Return the (x, y) coordinate for the center point of the cell that contains the specified text.  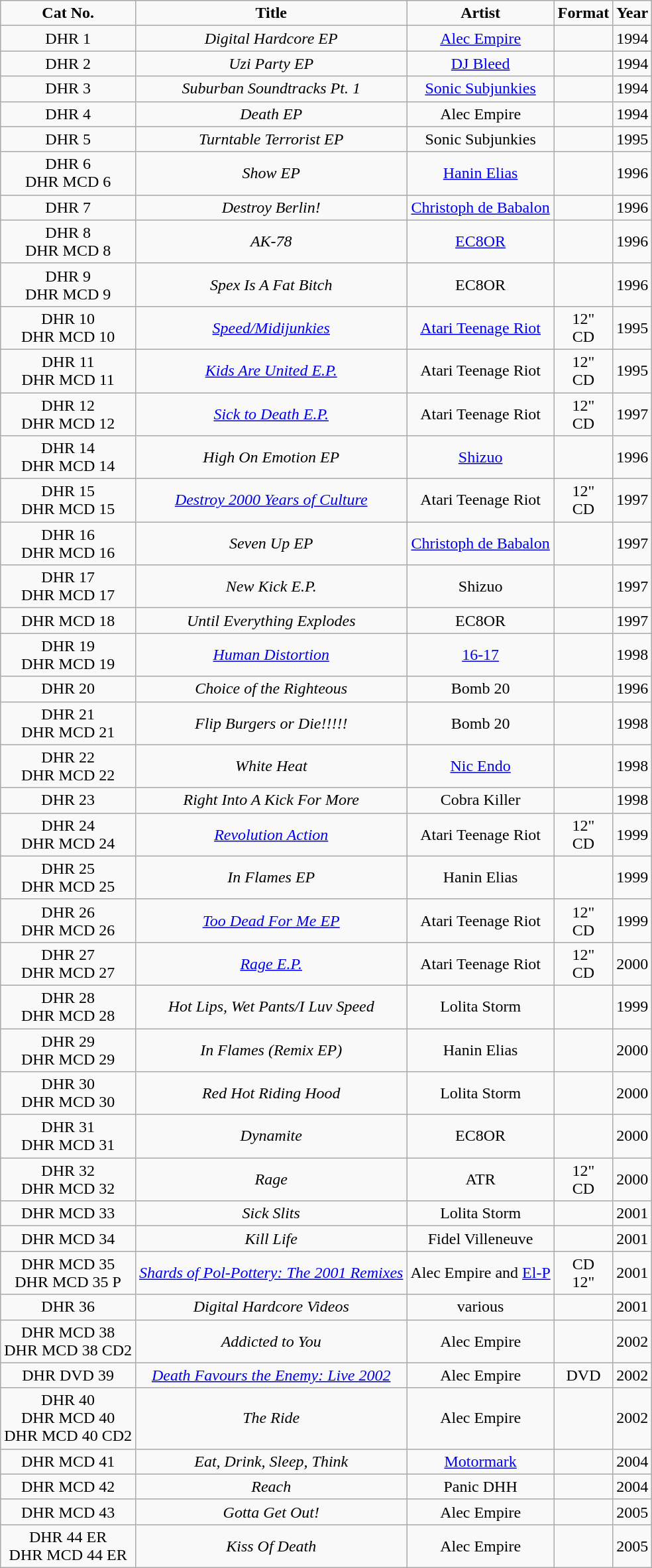
ATR (480, 1179)
Spex Is A Fat Bitch (272, 285)
DHR 1 (68, 38)
Format (583, 13)
DHR 27DHR MCD 27 (68, 963)
Gotta Get Out! (272, 1512)
Uzi Party EP (272, 64)
Suburban Soundtracks Pt. 1 (272, 89)
DHR 29DHR MCD 29 (68, 1049)
High On Emotion EP (272, 457)
DHR 2 (68, 64)
Seven Up EP (272, 543)
16-17 (480, 654)
DHR 5 (68, 139)
DHR 16DHR MCD 16 (68, 543)
DJ Bleed (480, 64)
DHR MCD 42 (68, 1487)
DHR 32DHR MCD 32 (68, 1179)
Digital Hardcore EP (272, 38)
Rage (272, 1179)
White Heat (272, 766)
DHR 30DHR MCD 30 (68, 1093)
Revolution Action (272, 835)
Turntable Terrorist EP (272, 139)
DHR 8DHR MCD 8 (68, 241)
DVD (583, 1375)
DHR MCD 18 (68, 621)
DHR MCD 38DHR MCD 38 CD2 (68, 1341)
New Kick E.P. (272, 587)
DHR 31DHR MCD 31 (68, 1137)
DHR 10DHR MCD 10 (68, 327)
Destroy Berlin! (272, 207)
Speed/Midijunkies (272, 327)
DHR 28DHR MCD 28 (68, 1007)
DHR MCD 43 (68, 1512)
Destroy 2000 Years of Culture (272, 501)
DHR 44 ERDHR MCD 44 ER (68, 1546)
Hot Lips, Wet Pants/I Luv Speed (272, 1007)
Kiss Of Death (272, 1546)
Right Into A Kick For More (272, 800)
Fidel Villeneuve (480, 1239)
DHR 4 (68, 114)
DHR MCD 35DHR MCD 35 P (68, 1273)
Cat No. (68, 13)
various (480, 1307)
DHR 19DHR MCD 19 (68, 654)
Death EP (272, 114)
Human Distortion (272, 654)
DHR MCD 41 (68, 1461)
Motormark (480, 1461)
DHR 11DHR MCD 11 (68, 371)
Shards of Pol-Pottery: The 2001 Remixes (272, 1273)
Digital Hardcore Videos (272, 1307)
Red Hot Riding Hood (272, 1093)
DHR 3 (68, 89)
Choice of the Righteous (272, 689)
In Flames (Remix EP) (272, 1049)
Sick Slits (272, 1214)
Year (632, 13)
DHR 26DHR MCD 26 (68, 921)
DHR 17DHR MCD 17 (68, 587)
Cobra Killer (480, 800)
DHR MCD 33 (68, 1214)
Eat, Drink, Sleep, Think (272, 1461)
Until Everything Explodes (272, 621)
DHR 14DHR MCD 14 (68, 457)
DHR 36 (68, 1307)
Title (272, 13)
CD12" (583, 1273)
Panic DHH (480, 1487)
DHR 20 (68, 689)
DHR 40DHR MCD 40DHR MCD 40 CD2 (68, 1418)
Too Dead For Me EP (272, 921)
DHR MCD 34 (68, 1239)
Dynamite (272, 1137)
Show EP (272, 174)
DHR 7 (68, 207)
DHR 23 (68, 800)
DHR 21DHR MCD 21 (68, 723)
AK-78 (272, 241)
DHR 12DHR MCD 12 (68, 413)
DHR 6DHR MCD 6 (68, 174)
DHR 24DHR MCD 24 (68, 835)
Kill Life (272, 1239)
Death Favours the Enemy: Live 2002 (272, 1375)
DHR DVD 39 (68, 1375)
DHR 25DHR MCD 25 (68, 877)
Alec Empire and El-P (480, 1273)
Nic Endo (480, 766)
In Flames EP (272, 877)
Addicted to You (272, 1341)
Sick to Death E.P. (272, 413)
DHR 9DHR MCD 9 (68, 285)
Artist (480, 13)
Reach (272, 1487)
Rage E.P. (272, 963)
DHR 22DHR MCD 22 (68, 766)
DHR 15DHR MCD 15 (68, 501)
The Ride (272, 1418)
Kids Are United E.P. (272, 371)
Flip Burgers or Die!!!!! (272, 723)
